Return [x, y] of the center of cell containing provided text 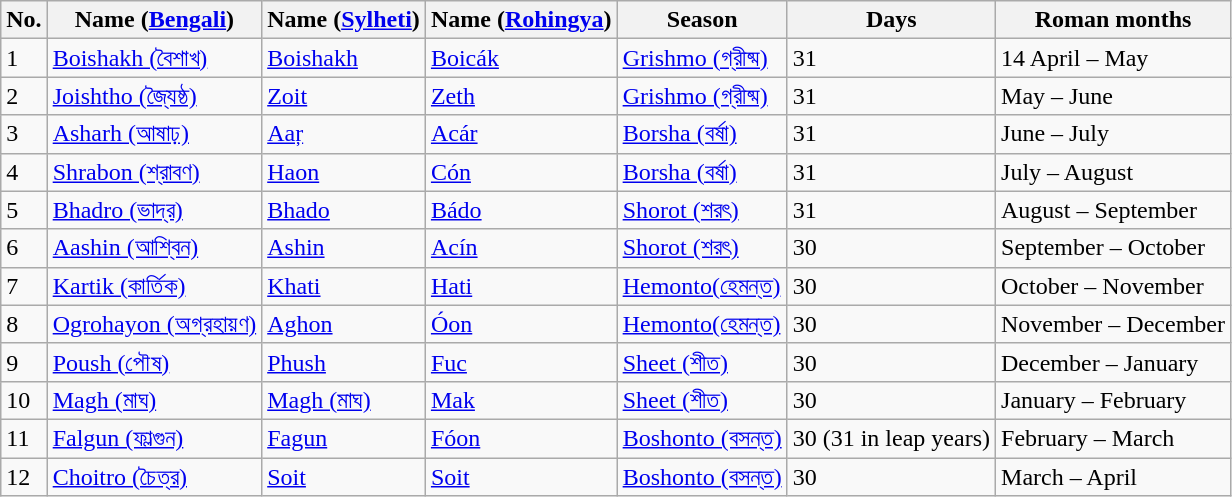
Óon [521, 324]
July – August [1114, 172]
Joishtho (জ্যৈষ্ঠ) [154, 96]
Season [702, 20]
May – June [1114, 96]
Boishakh (বৈশাখ) [154, 58]
Poush (পৌষ) [154, 362]
Name (Sylheti) [344, 20]
Roman months [1114, 20]
Acín [521, 248]
Aashin (আশ্বিন) [154, 248]
Fagun [344, 438]
Aghon [344, 324]
9 [24, 362]
August – September [1114, 210]
Asharh (আষাঢ়) [154, 134]
4 [24, 172]
Bádo [521, 210]
Bhadro (ভাদ্র) [154, 210]
January – February [1114, 400]
Fuc [521, 362]
14 April – May [1114, 58]
11 [24, 438]
Haon [344, 172]
Name (Bengali) [154, 20]
Fóon [521, 438]
Ogrohayon (অগ্রহায়ণ) [154, 324]
Phush [344, 362]
8 [24, 324]
Choitro (চৈত্র) [154, 477]
November – December [1114, 324]
10 [24, 400]
Bhado [344, 210]
Mak [521, 400]
1 [24, 58]
No. [24, 20]
Shrabon (শ্রাবণ) [154, 172]
June – July [1114, 134]
December – January [1114, 362]
Cón [521, 172]
Kartik (কার্তিক) [154, 286]
12 [24, 477]
3 [24, 134]
October – November [1114, 286]
Khati [344, 286]
30 (31 in leap years) [891, 438]
February – March [1114, 438]
Days [891, 20]
Acár [521, 134]
Name (Rohingya) [521, 20]
Aaŗ [344, 134]
7 [24, 286]
September – October [1114, 248]
2 [24, 96]
Ashin [344, 248]
Falgun (ফাল্গুন) [154, 438]
Boicák [521, 58]
March – April [1114, 477]
Zoit [344, 96]
Hati [521, 286]
Zeth [521, 96]
Boishakh [344, 58]
6 [24, 248]
5 [24, 210]
